Return the [x, y] coordinate for the center point of the cell that contains the specified text.  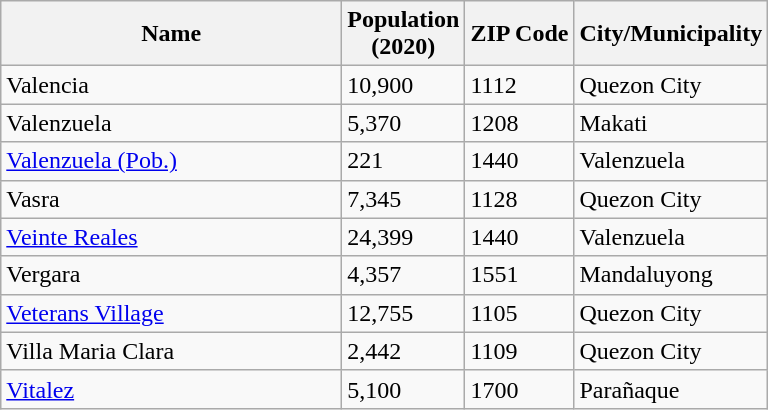
1700 [520, 389]
1112 [520, 85]
Parañaque [671, 389]
5,370 [404, 123]
1109 [520, 351]
5,100 [404, 389]
Villa Maria Clara [172, 351]
Veterans Village [172, 313]
Population(2020) [404, 34]
Valencia [172, 85]
1105 [520, 313]
12,755 [404, 313]
Makati [671, 123]
7,345 [404, 199]
Vergara [172, 275]
4,357 [404, 275]
1208 [520, 123]
Mandaluyong [671, 275]
1128 [520, 199]
Veinte Reales [172, 237]
City/Municipality [671, 34]
2,442 [404, 351]
Vitalez [172, 389]
1551 [520, 275]
Name [172, 34]
Vasra [172, 199]
24,399 [404, 237]
221 [404, 161]
10,900 [404, 85]
ZIP Code [520, 34]
Valenzuela (Pob.) [172, 161]
